Find where the given text appears and provide that cell's center as [x, y] coordinate. 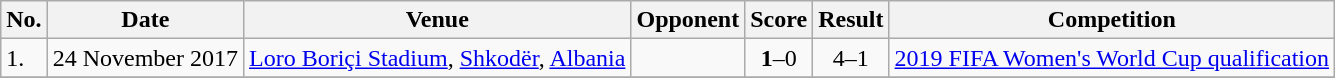
2019 FIFA Women's World Cup qualification [1112, 58]
1–0 [779, 58]
24 November 2017 [145, 58]
No. [24, 20]
Date [145, 20]
Result [851, 20]
Venue [438, 20]
1. [24, 58]
Loro Boriçi Stadium, Shkodër, Albania [438, 58]
Competition [1112, 20]
Score [779, 20]
4–1 [851, 58]
Opponent [688, 20]
